Pinpoint the cell where the given text exists, returning its (x, y) midpoint coordinate. 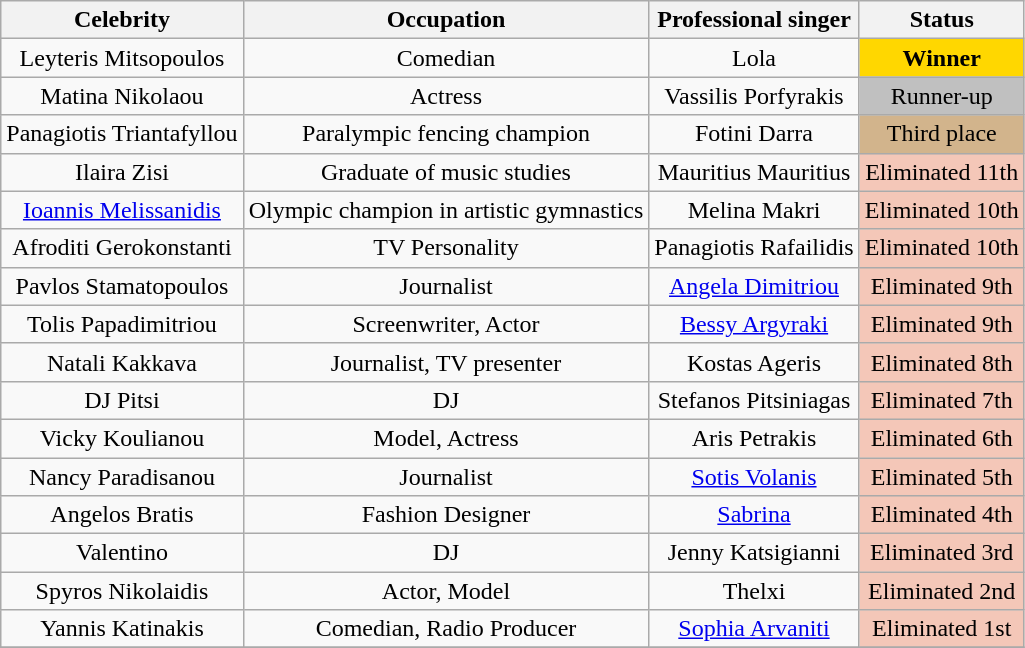
Actress (446, 96)
Thelxi (754, 591)
Angelos Bratis (122, 515)
Comedian (446, 58)
Olympic champion in artistic gymnastics (446, 210)
Eliminated 2nd (942, 591)
Eliminated 8th (942, 362)
Fashion Designer (446, 515)
Journalist, TV presenter (446, 362)
Graduate of music studies (446, 172)
Angela Dimitriou (754, 286)
Status (942, 20)
Nancy Paradisanou (122, 477)
Mauritius Mauritius (754, 172)
Matina Nikolaou (122, 96)
Panagiotis Triantafyllou (122, 134)
Lola (754, 58)
Sophia Arvaniti (754, 629)
Paralympic fencing champion (446, 134)
Professional singer (754, 20)
Eliminated 11th (942, 172)
Eliminated 1st (942, 629)
Bessy Argyraki (754, 324)
Eliminated 6th (942, 438)
Jenny Katsigianni (754, 553)
Yannis Katinakis (122, 629)
Panagiotis Rafailidis (754, 248)
Vicky Koulianou (122, 438)
Sabrina (754, 515)
Third place (942, 134)
Leyteris Mitsopoulos (122, 58)
Celebrity (122, 20)
Screenwriter, Actor (446, 324)
Actor, Model (446, 591)
Natali Kakkava (122, 362)
Tolis Papadimitriou (122, 324)
Ilaira Zisi (122, 172)
Kostas Ageris (754, 362)
Fotini Darra (754, 134)
Valentino (122, 553)
Melina Makri (754, 210)
Winner (942, 58)
Eliminated 4th (942, 515)
Eliminated 3rd (942, 553)
Stefanos Pitsiniagas (754, 400)
Spyros Nikolaidis (122, 591)
DJ Pitsi (122, 400)
Eliminated 5th (942, 477)
Sotis Volanis (754, 477)
Aris Petrakis (754, 438)
Comedian, Radio Producer (446, 629)
Occupation (446, 20)
Pavlos Stamatopoulos (122, 286)
Eliminated 7th (942, 400)
TV Personality (446, 248)
Model, Actress (446, 438)
Runner-up (942, 96)
Afroditi Gerokonstanti (122, 248)
Ioannis Melissanidis (122, 210)
Vassilis Porfyrakis (754, 96)
